From the cell containing the given text, extract its center point as [X, Y] coordinate. 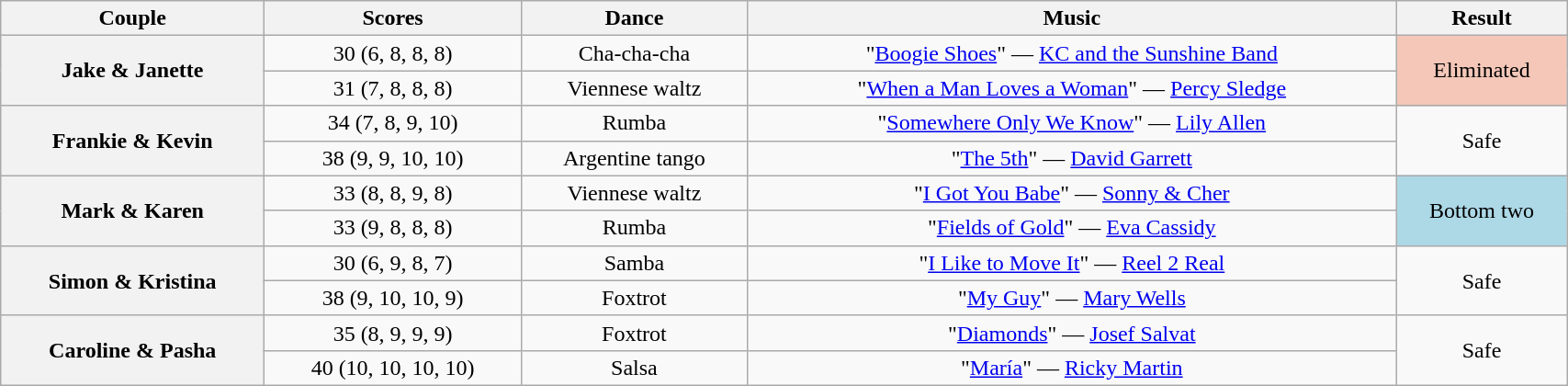
33 (9, 8, 8, 8) [393, 228]
"Fields of Gold" — Eva Cassidy [1071, 228]
Simon & Kristina [132, 280]
"When a Man Loves a Woman" — Percy Sledge [1071, 88]
"María" — Ricky Martin [1071, 368]
Argentine tango [635, 158]
Dance [635, 18]
"Diamonds" — Josef Salvat [1071, 333]
Caroline & Pasha [132, 350]
Bottom two [1481, 210]
33 (8, 8, 9, 8) [393, 193]
Couple [132, 18]
38 (9, 9, 10, 10) [393, 158]
Scores [393, 18]
"I Got You Babe" — Sonny & Cher [1071, 193]
Music [1071, 18]
Samba [635, 263]
34 (7, 8, 9, 10) [393, 123]
38 (9, 10, 10, 9) [393, 298]
31 (7, 8, 8, 8) [393, 88]
"Somewhere Only We Know" — Lily Allen [1071, 123]
Result [1481, 18]
Salsa [635, 368]
Jake & Janette [132, 71]
Cha-cha-cha [635, 53]
35 (8, 9, 9, 9) [393, 333]
30 (6, 9, 8, 7) [393, 263]
"I Like to Move It" — Reel 2 Real [1071, 263]
Mark & Karen [132, 210]
"My Guy" — Mary Wells [1071, 298]
40 (10, 10, 10, 10) [393, 368]
30 (6, 8, 8, 8) [393, 53]
"The 5th" — David Garrett [1071, 158]
"Boogie Shoes" — KC and the Sunshine Band [1071, 53]
Frankie & Kevin [132, 141]
Eliminated [1481, 71]
